Extract the (x, y) coordinate from the center of the cell holding the provided text.  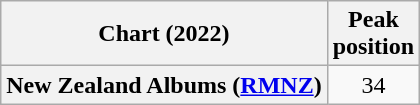
New Zealand Albums (RMNZ) (164, 85)
34 (373, 85)
Peakposition (373, 34)
Chart (2022) (164, 34)
